Pinpoint the cell where the given text exists, returning its [X, Y] midpoint coordinate. 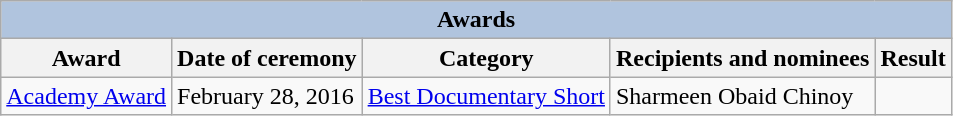
Academy Award [86, 96]
Sharmeen Obaid Chinoy [742, 96]
Best Documentary Short [486, 96]
Category [486, 58]
Awards [476, 20]
Award [86, 58]
Recipients and nominees [742, 58]
Result [913, 58]
Date of ceremony [268, 58]
February 28, 2016 [268, 96]
